Extract the [x, y] coordinate from the center of the cell holding the provided text.  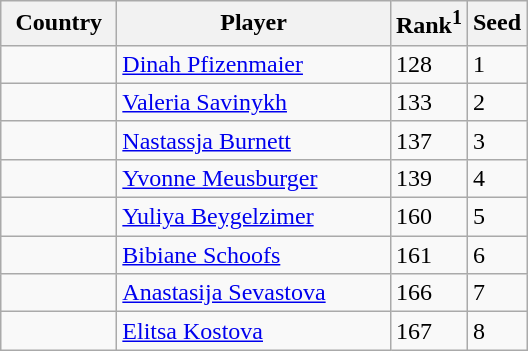
4 [496, 178]
Player [254, 24]
Yuliya Beygelzimer [254, 217]
Yvonne Meusburger [254, 178]
3 [496, 140]
Elitsa Kostova [254, 331]
1 [496, 64]
Country [59, 24]
8 [496, 331]
6 [496, 255]
5 [496, 217]
Rank1 [428, 24]
139 [428, 178]
7 [496, 293]
137 [428, 140]
128 [428, 64]
133 [428, 102]
Nastassja Burnett [254, 140]
Anastasija Sevastova [254, 293]
2 [496, 102]
Seed [496, 24]
166 [428, 293]
Bibiane Schoofs [254, 255]
167 [428, 331]
161 [428, 255]
Dinah Pfizenmaier [254, 64]
160 [428, 217]
Valeria Savinykh [254, 102]
